Scan for the cell matching the given text and deliver its (X, Y) coordinate at center. 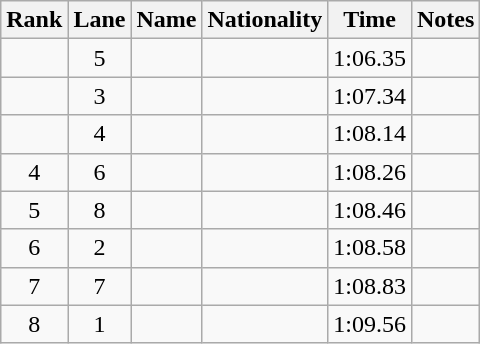
1:08.46 (370, 210)
1:06.35 (370, 58)
Name (166, 20)
Time (370, 20)
1:08.58 (370, 248)
1:08.14 (370, 134)
1:08.83 (370, 286)
2 (100, 248)
3 (100, 96)
Rank (34, 20)
1:07.34 (370, 96)
Notes (445, 20)
1 (100, 324)
1:09.56 (370, 324)
Nationality (265, 20)
1:08.26 (370, 172)
Lane (100, 20)
